Locate the cell with the specified text and output its (x, y) center coordinate. 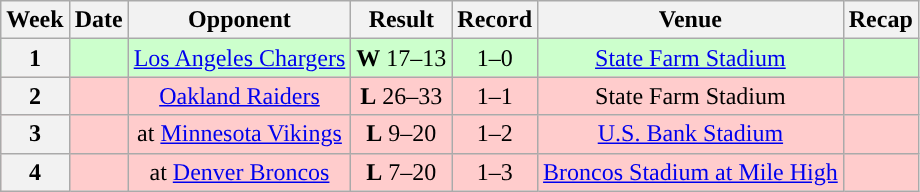
Recap (880, 20)
W 17–13 (402, 58)
4 (35, 172)
at Minnesota Vikings (240, 134)
Opponent (240, 20)
3 (35, 134)
Oakland Raiders (240, 96)
Result (402, 20)
Broncos Stadium at Mile High (691, 172)
Record (495, 20)
Los Angeles Chargers (240, 58)
Week (35, 20)
1–1 (495, 96)
L 7–20 (402, 172)
1–2 (495, 134)
2 (35, 96)
at Denver Broncos (240, 172)
L 9–20 (402, 134)
1–3 (495, 172)
L 26–33 (402, 96)
Venue (691, 20)
1 (35, 58)
1–0 (495, 58)
U.S. Bank Stadium (691, 134)
Date (98, 20)
